From the cell containing the given text, extract its center point as [x, y] coordinate. 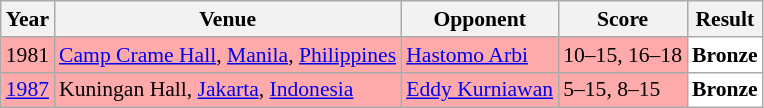
Eddy Kurniawan [480, 90]
Kuningan Hall, Jakarta, Indonesia [228, 90]
Venue [228, 19]
5–15, 8–15 [622, 90]
Opponent [480, 19]
Camp Crame Hall, Manila, Philippines [228, 55]
Score [622, 19]
Year [28, 19]
1987 [28, 90]
Result [725, 19]
1981 [28, 55]
10–15, 16–18 [622, 55]
Hastomo Arbi [480, 55]
